Detect which cell encompasses the target text, then output its (X, Y) center coordinate. 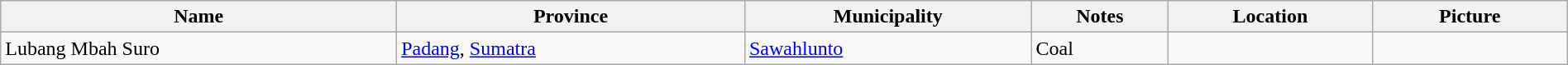
Padang, Sumatra (571, 48)
Notes (1100, 17)
Municipality (888, 17)
Sawahlunto (888, 48)
Location (1270, 17)
Name (198, 17)
Lubang Mbah Suro (198, 48)
Province (571, 17)
Coal (1100, 48)
Picture (1470, 17)
